Provide the (x, y) coordinate of the cell's center where the given text is located.  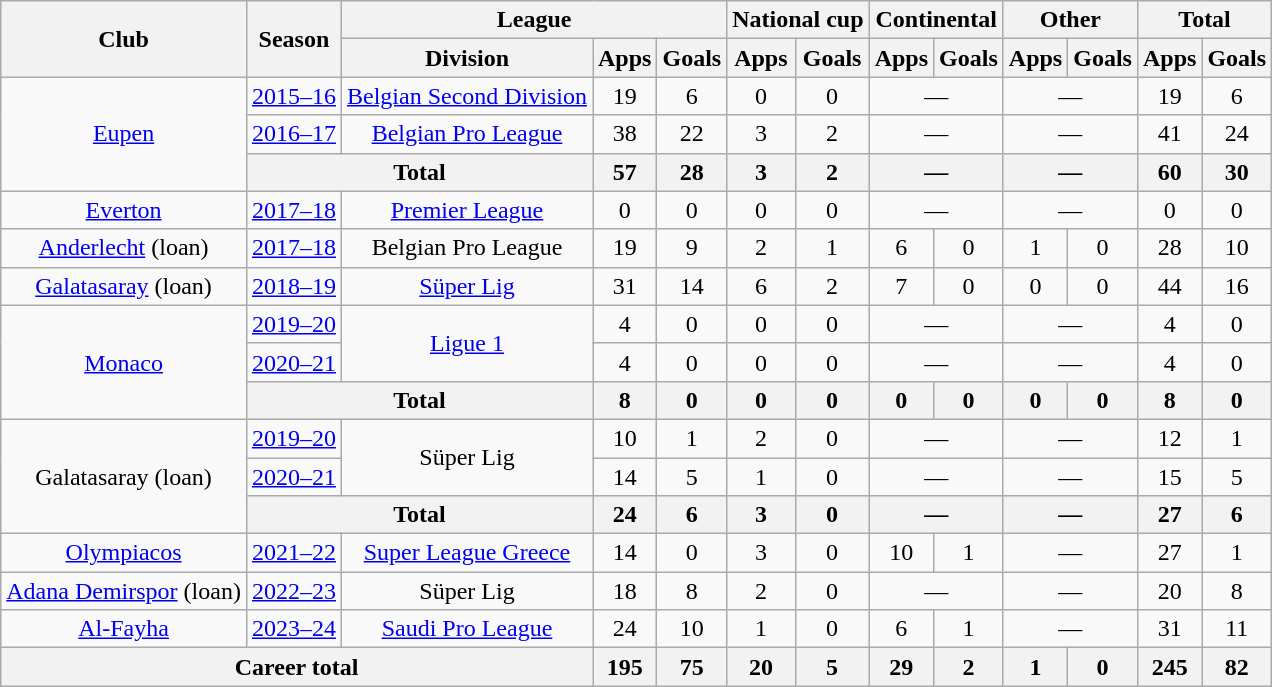
11 (1237, 629)
Club (124, 39)
30 (1237, 172)
9 (692, 248)
Monaco (124, 362)
Other (1070, 20)
195 (624, 667)
Division (466, 58)
38 (624, 134)
41 (1169, 134)
82 (1237, 667)
Anderlecht (loan) (124, 248)
Belgian Second Division (466, 96)
2023–24 (294, 629)
2021–22 (294, 553)
Olympiacos (124, 553)
2022–23 (294, 591)
Season (294, 39)
Adana Demirspor (loan) (124, 591)
Saudi Pro League (466, 629)
Premier League (466, 210)
Eupen (124, 134)
29 (901, 667)
15 (1169, 477)
44 (1169, 286)
16 (1237, 286)
League (534, 20)
7 (901, 286)
Career total (297, 667)
Super League Greece (466, 553)
2015–16 (294, 96)
Continental (936, 20)
Al-Fayha (124, 629)
75 (692, 667)
12 (1169, 438)
2016–17 (294, 134)
57 (624, 172)
Everton (124, 210)
National cup (798, 20)
18 (624, 591)
60 (1169, 172)
Ligue 1 (466, 343)
245 (1169, 667)
22 (692, 134)
2018–19 (294, 286)
